Identify which cell holds the provided text, then report its (X, Y) central coordinate. 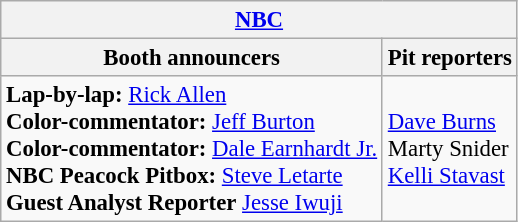
Booth announcers (192, 58)
Pit reporters (450, 58)
NBC (260, 20)
Dave BurnsMarty SniderKelli Stavast (450, 149)
